Detect which cell encompasses the target text, then output its [X, Y] center coordinate. 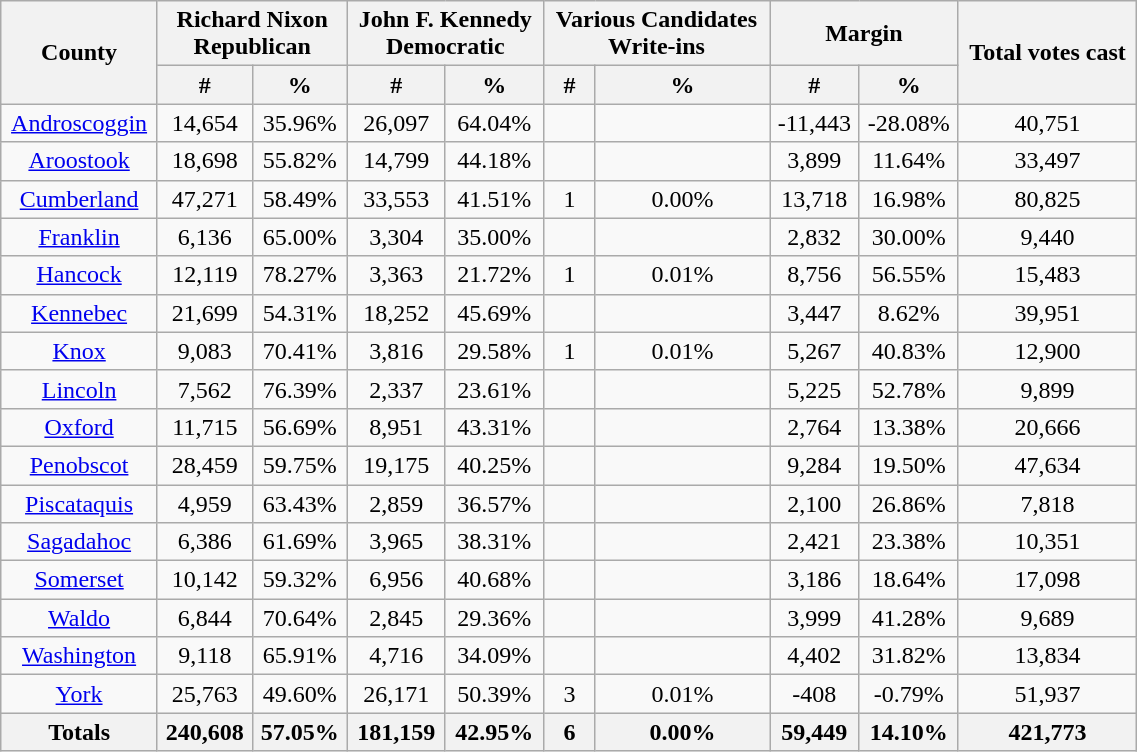
Sagadahoc [80, 542]
21.72% [494, 275]
2,832 [815, 237]
56.69% [300, 427]
45.69% [494, 313]
40,751 [1048, 123]
19.50% [908, 465]
16.98% [908, 199]
30.00% [908, 237]
Knox [80, 351]
Oxford [80, 427]
6 [569, 732]
3,447 [815, 313]
9,083 [204, 351]
3,304 [396, 237]
23.38% [908, 542]
33,497 [1048, 161]
40.25% [494, 465]
-11,443 [815, 123]
49.60% [300, 694]
3,816 [396, 351]
29.36% [494, 618]
42.95% [494, 732]
28,459 [204, 465]
19,175 [396, 465]
Various CandidatesWrite-ins [656, 34]
35.00% [494, 237]
8,756 [815, 275]
3,186 [815, 580]
59.75% [300, 465]
14,654 [204, 123]
13,834 [1048, 656]
-408 [815, 694]
26,097 [396, 123]
7,818 [1048, 503]
6,956 [396, 580]
18,698 [204, 161]
36.57% [494, 503]
2,764 [815, 427]
38.31% [494, 542]
26.86% [908, 503]
47,634 [1048, 465]
57.05% [300, 732]
Kennebec [80, 313]
65.00% [300, 237]
4,402 [815, 656]
421,773 [1048, 732]
240,608 [204, 732]
2,337 [396, 389]
3,965 [396, 542]
47,271 [204, 199]
50.39% [494, 694]
58.49% [300, 199]
59,449 [815, 732]
54.31% [300, 313]
-0.79% [908, 694]
4,716 [396, 656]
56.55% [908, 275]
55.82% [300, 161]
12,119 [204, 275]
14.10% [908, 732]
9,284 [815, 465]
-28.08% [908, 123]
13,718 [815, 199]
10,351 [1048, 542]
5,225 [815, 389]
York [80, 694]
65.91% [300, 656]
11,715 [204, 427]
John F. KennedyDemocratic [445, 34]
Waldo [80, 618]
Franklin [80, 237]
40.68% [494, 580]
Penobscot [80, 465]
8,951 [396, 427]
9,118 [204, 656]
29.58% [494, 351]
10,142 [204, 580]
Somerset [80, 580]
Cumberland [80, 199]
41.28% [908, 618]
Washington [80, 656]
6,136 [204, 237]
40.83% [908, 351]
52.78% [908, 389]
80,825 [1048, 199]
181,159 [396, 732]
64.04% [494, 123]
41.51% [494, 199]
6,386 [204, 542]
34.09% [494, 656]
Total votes cast [1048, 52]
44.18% [494, 161]
35.96% [300, 123]
20,666 [1048, 427]
11.64% [908, 161]
3,363 [396, 275]
70.41% [300, 351]
23.61% [494, 389]
43.31% [494, 427]
15,483 [1048, 275]
4,959 [204, 503]
31.82% [908, 656]
9,689 [1048, 618]
Androscoggin [80, 123]
39,951 [1048, 313]
3,999 [815, 618]
12,900 [1048, 351]
17,098 [1048, 580]
Totals [80, 732]
18,252 [396, 313]
59.32% [300, 580]
5,267 [815, 351]
2,421 [815, 542]
26,171 [396, 694]
25,763 [204, 694]
13.38% [908, 427]
Lincoln [80, 389]
63.43% [300, 503]
2,845 [396, 618]
9,899 [1048, 389]
70.64% [300, 618]
51,937 [1048, 694]
33,553 [396, 199]
2,859 [396, 503]
3,899 [815, 161]
County [80, 52]
Hancock [80, 275]
3 [569, 694]
Piscataquis [80, 503]
18.64% [908, 580]
Margin [864, 34]
76.39% [300, 389]
14,799 [396, 161]
Richard NixonRepublican [252, 34]
78.27% [300, 275]
21,699 [204, 313]
61.69% [300, 542]
2,100 [815, 503]
8.62% [908, 313]
9,440 [1048, 237]
Aroostook [80, 161]
7,562 [204, 389]
6,844 [204, 618]
